Provide the [X, Y] coordinate of the cell's center where the given text is located.  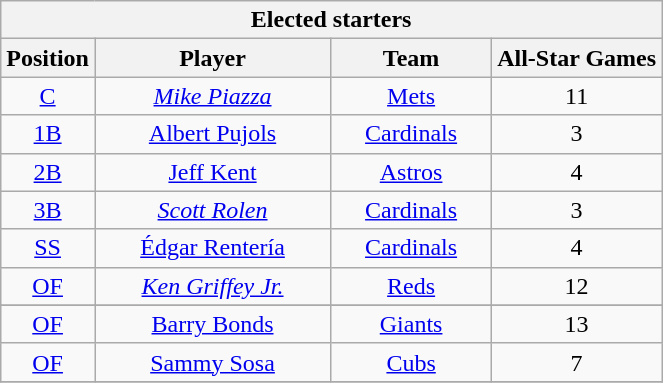
Jeff Kent [212, 172]
13 [577, 324]
3B [48, 210]
C [48, 96]
Position [48, 58]
Giants [412, 324]
Mets [412, 96]
2B [48, 172]
SS [48, 248]
Reds [412, 286]
12 [577, 286]
Player [212, 58]
7 [577, 362]
11 [577, 96]
Barry Bonds [212, 324]
Cubs [412, 362]
Scott Rolen [212, 210]
Ken Griffey Jr. [212, 286]
Mike Piazza [212, 96]
Édgar Rentería [212, 248]
Sammy Sosa [212, 362]
Elected starters [332, 20]
Albert Pujols [212, 134]
1B [48, 134]
Team [412, 58]
All-Star Games [577, 58]
Astros [412, 172]
